For the text-containing cell, return its midpoint in [X, Y] coordinate format. 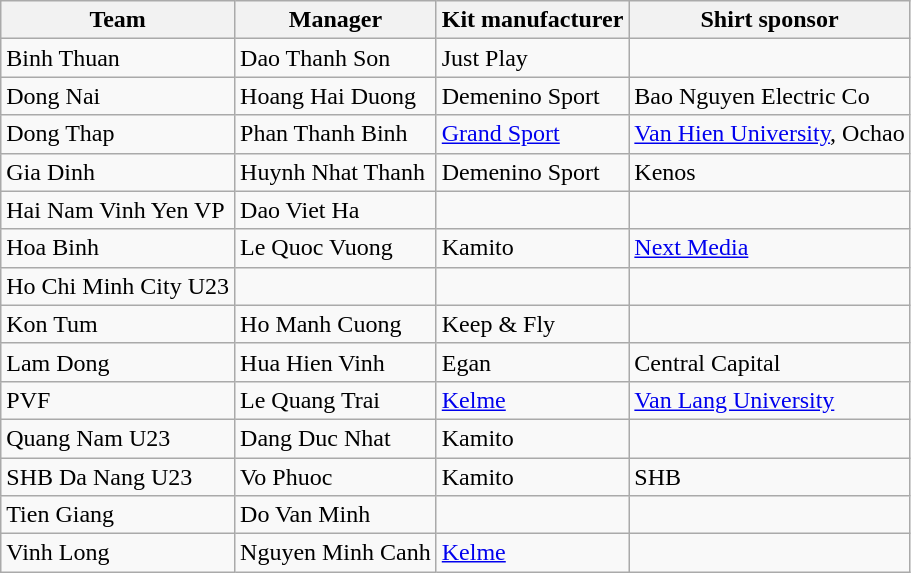
Phan Thanh Binh [336, 134]
Grand Sport [532, 134]
Team [118, 20]
Hua Hien Vinh [336, 362]
Dong Nai [118, 96]
Lam Dong [118, 362]
Dao Viet Ha [336, 210]
Tien Giang [118, 515]
Le Quoc Vuong [336, 248]
Egan [532, 362]
Keep & Fly [532, 324]
PVF [118, 400]
Ho Chi Minh City U23 [118, 286]
Dang Duc Nhat [336, 438]
Van Hien University, Ochao [770, 134]
Dong Thap [118, 134]
Le Quang Trai [336, 400]
SHB [770, 477]
Van Lang University [770, 400]
Ho Manh Cuong [336, 324]
Manager [336, 20]
Hoang Hai Duong [336, 96]
Dao Thanh Son [336, 58]
Vo Phuoc [336, 477]
Just Play [532, 58]
Huynh Nhat Thanh [336, 172]
Bao Nguyen Electric Co [770, 96]
Shirt sponsor [770, 20]
Kon Tum [118, 324]
Hai Nam Vinh Yen VP [118, 210]
Central Capital [770, 362]
SHB Da Nang U23 [118, 477]
Gia Dinh [118, 172]
Next Media [770, 248]
Do Van Minh [336, 515]
Binh Thuan [118, 58]
Kit manufacturer [532, 20]
Nguyen Minh Canh [336, 553]
Vinh Long [118, 553]
Quang Nam U23 [118, 438]
Kenos [770, 172]
Hoa Binh [118, 248]
